For the text-containing cell, return its midpoint in [x, y] coordinate format. 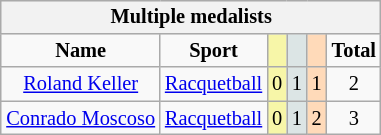
3 [354, 118]
Multiple medalists [190, 17]
Sport [214, 51]
Conrado Moscoso [80, 118]
Roland Keller [80, 84]
Total [354, 51]
Name [80, 51]
